Determine the [X, Y] coordinate at the center of the cell enclosing the given text.  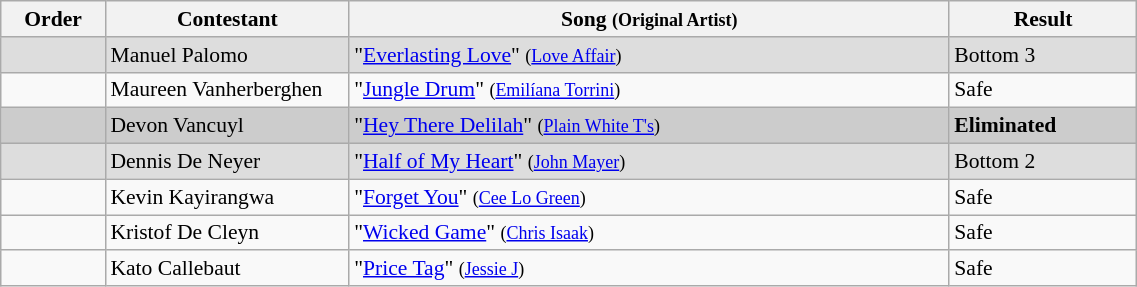
"Jungle Drum" (Emilíana Torrini) [649, 90]
"Price Tag" (Jessie J) [649, 269]
Order [54, 19]
Kevin Kayirangwa [227, 197]
"Everlasting Love" (Love Affair) [649, 55]
Maureen Vanherberghen [227, 90]
"Half of My Heart" (John Mayer) [649, 162]
Song (Original Artist) [649, 19]
"Hey There Delilah" (Plain White T's) [649, 126]
Devon Vancuyl [227, 126]
"Wicked Game" (Chris Isaak) [649, 233]
Manuel Palomo [227, 55]
Bottom 2 [1043, 162]
Kato Callebaut [227, 269]
Kristof De Cleyn [227, 233]
Bottom 3 [1043, 55]
Result [1043, 19]
Dennis De Neyer [227, 162]
"Forget You" (Cee Lo Green) [649, 197]
Eliminated [1043, 126]
Contestant [227, 19]
